Return the (X, Y) coordinate for the center point of the cell that contains the specified text.  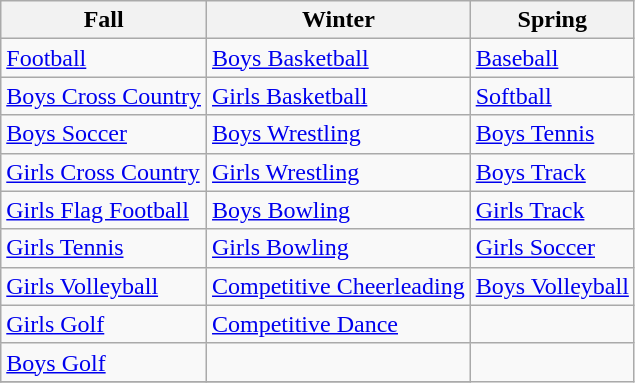
Football (104, 58)
Winter (339, 20)
Girls Volleyball (104, 286)
Fall (104, 20)
Girls Golf (104, 324)
Girls Tennis (104, 248)
Girls Soccer (552, 248)
Boys Wrestling (339, 134)
Baseball (552, 58)
Competitive Dance (339, 324)
Girls Wrestling (339, 172)
Girls Track (552, 210)
Boys Track (552, 172)
Girls Cross Country (104, 172)
Boys Golf (104, 362)
Girls Basketball (339, 96)
Boys Soccer (104, 134)
Spring (552, 20)
Competitive Cheerleading (339, 286)
Softball (552, 96)
Girls Flag Football (104, 210)
Boys Cross Country (104, 96)
Boys Tennis (552, 134)
Boys Basketball (339, 58)
Boys Volleyball (552, 286)
Girls Bowling (339, 248)
Boys Bowling (339, 210)
